Scan for the cell matching the given text and deliver its (X, Y) coordinate at center. 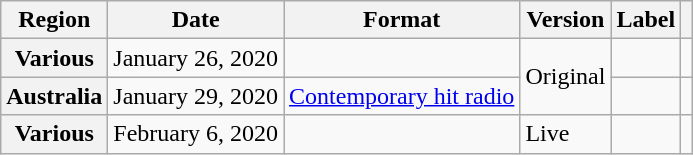
February 6, 2020 (196, 134)
Region (54, 20)
Contemporary hit radio (402, 96)
January 26, 2020 (196, 58)
Version (566, 20)
Date (196, 20)
Format (402, 20)
Live (566, 134)
Australia (54, 96)
Original (566, 77)
Label (646, 20)
January 29, 2020 (196, 96)
